Scan for the cell matching the given text and deliver its (x, y) coordinate at center. 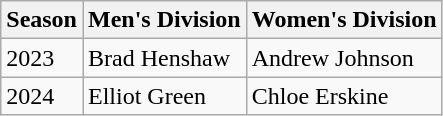
Brad Henshaw (164, 58)
Chloe Erskine (344, 96)
Andrew Johnson (344, 58)
Men's Division (164, 20)
Women's Division (344, 20)
2023 (42, 58)
Elliot Green (164, 96)
2024 (42, 96)
Season (42, 20)
